Determine the [x, y] coordinate at the center of the cell enclosing the given text.  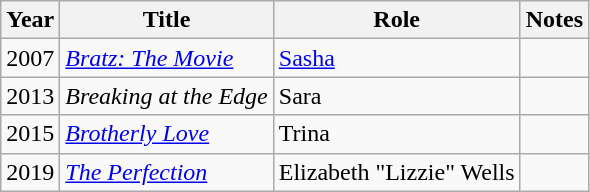
2019 [30, 172]
Bratz: The Movie [166, 58]
Breaking at the Edge [166, 96]
Sara [396, 96]
Trina [396, 134]
Title [166, 20]
Role [396, 20]
Brotherly Love [166, 134]
Elizabeth "Lizzie" Wells [396, 172]
2013 [30, 96]
2007 [30, 58]
Notes [554, 20]
Sasha [396, 58]
Year [30, 20]
2015 [30, 134]
The Perfection [166, 172]
